Locate the cell with the specified text and output its (x, y) center coordinate. 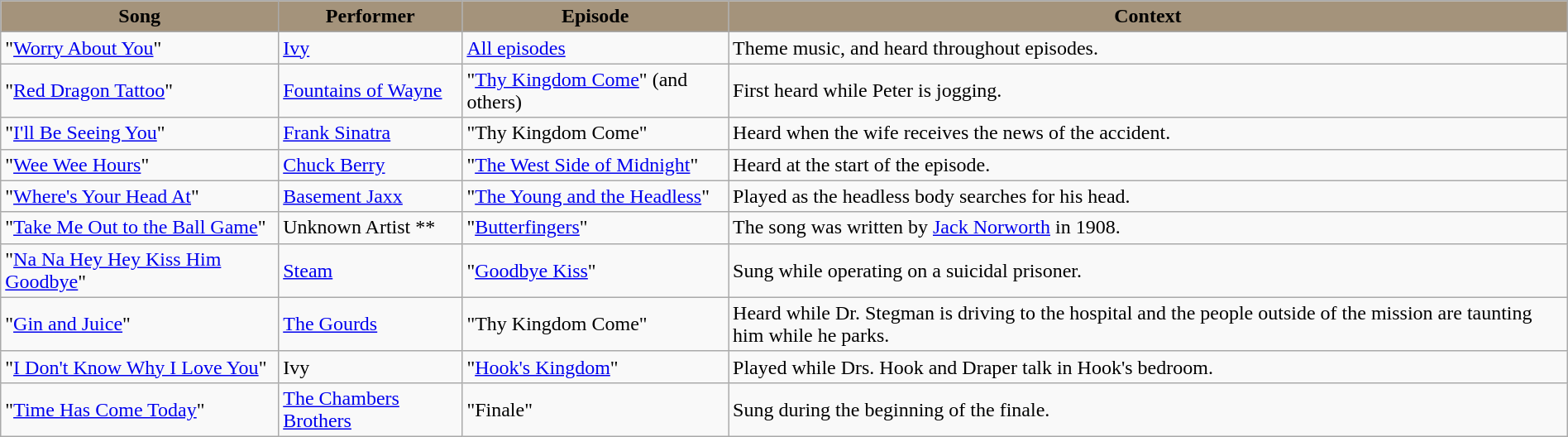
"Goodbye Kiss" (595, 270)
"Finale" (595, 409)
"Gin and Juice" (140, 324)
Sung during the beginning of the finale. (1148, 409)
"Butterfingers" (595, 228)
Frank Sinatra (370, 133)
"The West Side of Midnight" (595, 165)
Heard while Dr. Stegman is driving to the hospital and the people outside of the mission are taunting him while he parks. (1148, 324)
"Where's Your Head At" (140, 196)
Fountains of Wayne (370, 91)
"Na Na Hey Hey Kiss Him Goodbye" (140, 270)
Heard when the wife receives the news of the accident. (1148, 133)
All episodes (595, 48)
"I Don't Know Why I Love You" (140, 367)
"Hook's Kingdom" (595, 367)
Basement Jaxx (370, 196)
Sung while operating on a suicidal prisoner. (1148, 270)
Context (1148, 17)
"I'll Be Seeing You" (140, 133)
"Thy Kingdom Come" (and others) (595, 91)
"Wee Wee Hours" (140, 165)
Performer (370, 17)
Song (140, 17)
"Worry About You" (140, 48)
Episode (595, 17)
Played while Drs. Hook and Draper talk in Hook's bedroom. (1148, 367)
Chuck Berry (370, 165)
"Time Has Come Today" (140, 409)
The Chambers Brothers (370, 409)
Unknown Artist ** (370, 228)
"The Young and the Headless" (595, 196)
Heard at the start of the episode. (1148, 165)
Steam (370, 270)
First heard while Peter is jogging. (1148, 91)
Played as the headless body searches for his head. (1148, 196)
"Take Me Out to the Ball Game" (140, 228)
Theme music, and heard throughout episodes. (1148, 48)
The song was written by Jack Norworth in 1908. (1148, 228)
The Gourds (370, 324)
"Red Dragon Tattoo" (140, 91)
